Locate the cell with the specified text and output its (x, y) center coordinate. 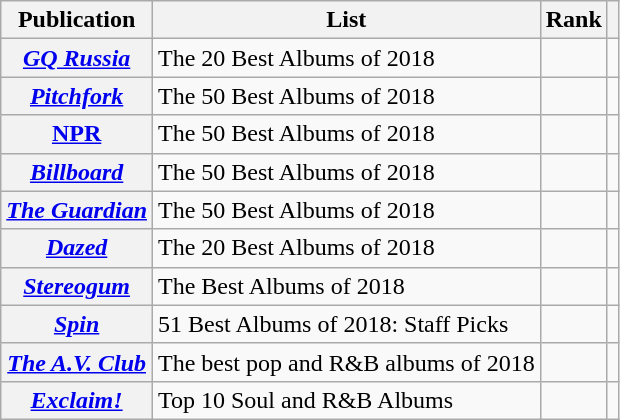
GQ Russia (77, 58)
List (347, 20)
Top 10 Soul and R&B Albums (347, 400)
Exclaim! (77, 400)
Billboard (77, 172)
Publication (77, 20)
Dazed (77, 248)
Spin (77, 324)
The A.V. Club (77, 362)
NPR (77, 134)
Pitchfork (77, 96)
Rank (574, 20)
The Best Albums of 2018 (347, 286)
The best pop and R&B albums of 2018 (347, 362)
The Guardian (77, 210)
Stereogum (77, 286)
51 Best Albums of 2018: Staff Picks (347, 324)
